Find where the given text appears and provide that cell's center as (x, y) coordinate. 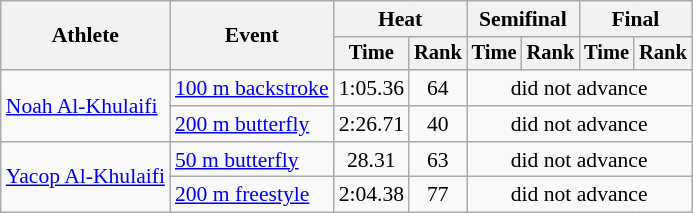
2:04.38 (372, 195)
Athlete (86, 36)
1:05.36 (372, 88)
100 m backstroke (252, 88)
2:26.71 (372, 124)
40 (438, 124)
200 m freestyle (252, 195)
Semifinal (523, 19)
63 (438, 160)
Noah Al-Khulaifi (86, 106)
77 (438, 195)
Event (252, 36)
200 m butterfly (252, 124)
Yacop Al-Khulaifi (86, 178)
Final (635, 19)
28.31 (372, 160)
64 (438, 88)
50 m butterfly (252, 160)
Heat (400, 19)
